Determine the [x, y] coordinate at the center of the cell enclosing the given text.  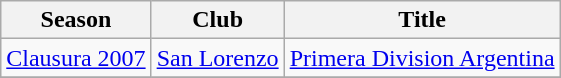
Season [76, 20]
Clausura 2007 [76, 58]
Club [218, 20]
Title [422, 20]
Primera Division Argentina [422, 58]
San Lorenzo [218, 58]
